Detect which cell encompasses the target text, then output its [X, Y] center coordinate. 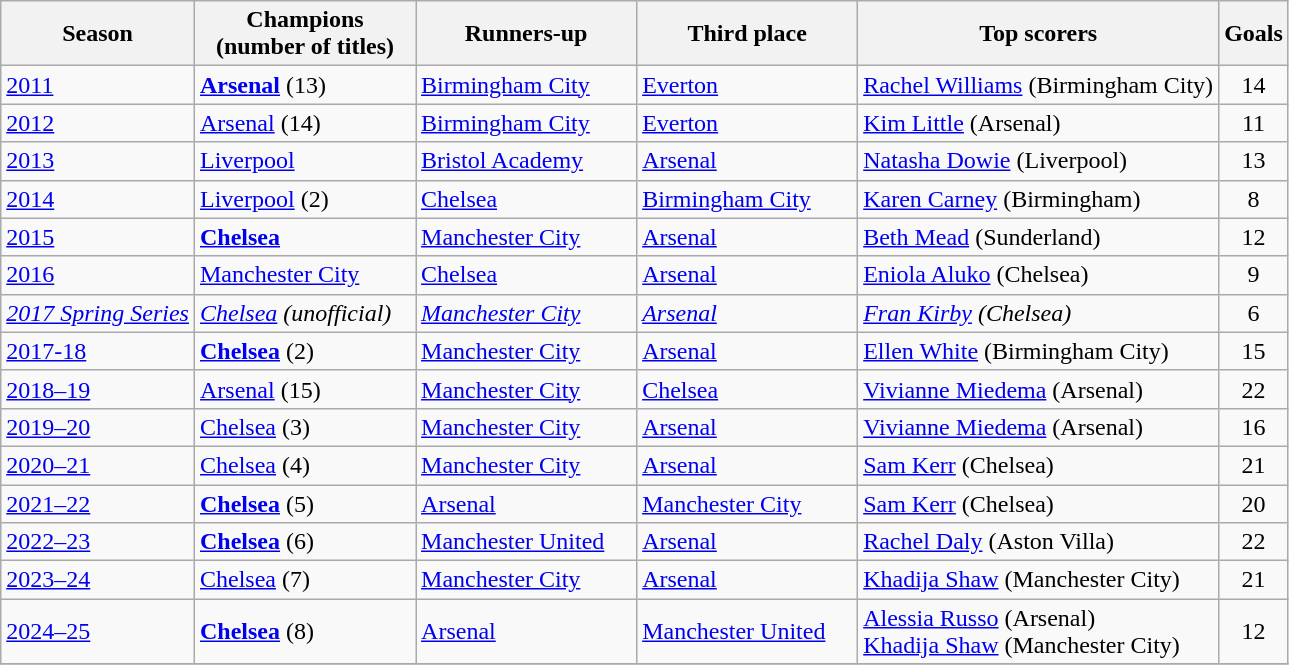
Top scorers [1038, 34]
2011 [98, 85]
9 [1254, 275]
Khadija Shaw (Manchester City) [1038, 580]
Chelsea (7) [304, 580]
2021–22 [98, 503]
6 [1254, 313]
Goals [1254, 34]
Chelsea (3) [304, 427]
Ellen White (Birmingham City) [1038, 351]
Chelsea (4) [304, 465]
Runners-up [526, 34]
Chelsea (2) [304, 351]
2013 [98, 161]
Rachel Williams (Birmingham City) [1038, 85]
2017 Spring Series [98, 313]
2012 [98, 123]
Natasha Dowie (Liverpool) [1038, 161]
Chelsea (unofficial) [304, 313]
Bristol Academy [526, 161]
Eniola Aluko (Chelsea) [1038, 275]
Chelsea (8) [304, 632]
2014 [98, 199]
2016 [98, 275]
Beth Mead (Sunderland) [1038, 237]
Season [98, 34]
8 [1254, 199]
2023–24 [98, 580]
2015 [98, 237]
2019–20 [98, 427]
Champions(number of titles) [304, 34]
Kim Little (Arsenal) [1038, 123]
Chelsea (5) [304, 503]
Alessia Russo (Arsenal) Khadija Shaw (Manchester City) [1038, 632]
15 [1254, 351]
Arsenal (14) [304, 123]
2022–23 [98, 542]
Liverpool (2) [304, 199]
14 [1254, 85]
20 [1254, 503]
Fran Kirby (Chelsea) [1038, 313]
2017-18 [98, 351]
Liverpool [304, 161]
Karen Carney (Birmingham) [1038, 199]
Rachel Daly (Aston Villa) [1038, 542]
11 [1254, 123]
16 [1254, 427]
2020–21 [98, 465]
Third place [748, 34]
13 [1254, 161]
2018–19 [98, 389]
Arsenal (15) [304, 389]
Arsenal (13) [304, 85]
Chelsea (6) [304, 542]
2024–25 [98, 632]
